Detect which cell encompasses the target text, then output its (x, y) center coordinate. 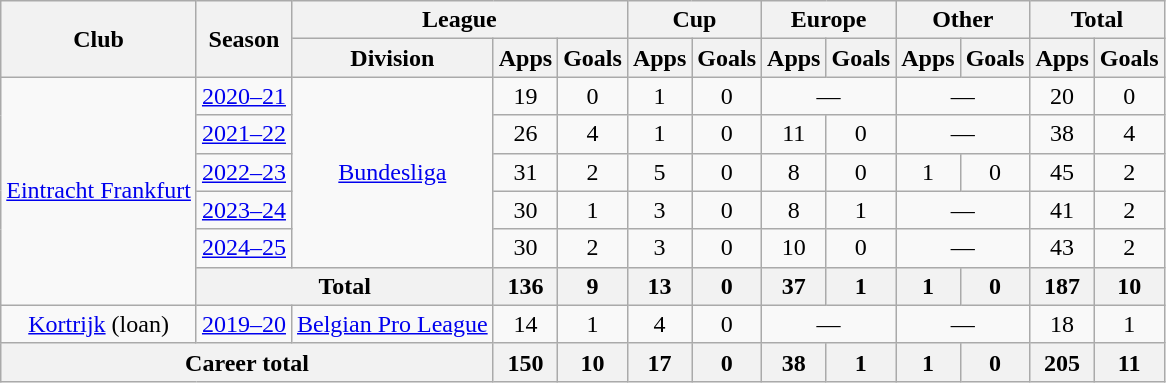
2021–22 (244, 134)
9 (593, 286)
13 (659, 286)
20 (1062, 96)
League (459, 20)
2024–25 (244, 248)
Season (244, 39)
45 (1062, 172)
136 (525, 286)
Other (963, 20)
187 (1062, 286)
2020–21 (244, 96)
5 (659, 172)
37 (794, 286)
18 (1062, 324)
43 (1062, 248)
2022–23 (244, 172)
41 (1062, 210)
31 (525, 172)
Division (392, 58)
14 (525, 324)
Eintracht Frankfurt (99, 191)
26 (525, 134)
Belgian Pro League (392, 324)
Europe (829, 20)
Cup (694, 20)
Bundesliga (392, 172)
17 (659, 362)
Club (99, 39)
205 (1062, 362)
Career total (247, 362)
2019–20 (244, 324)
Kortrijk (loan) (99, 324)
2023–24 (244, 210)
19 (525, 96)
150 (525, 362)
